Identify which cell holds the provided text, then report its (x, y) central coordinate. 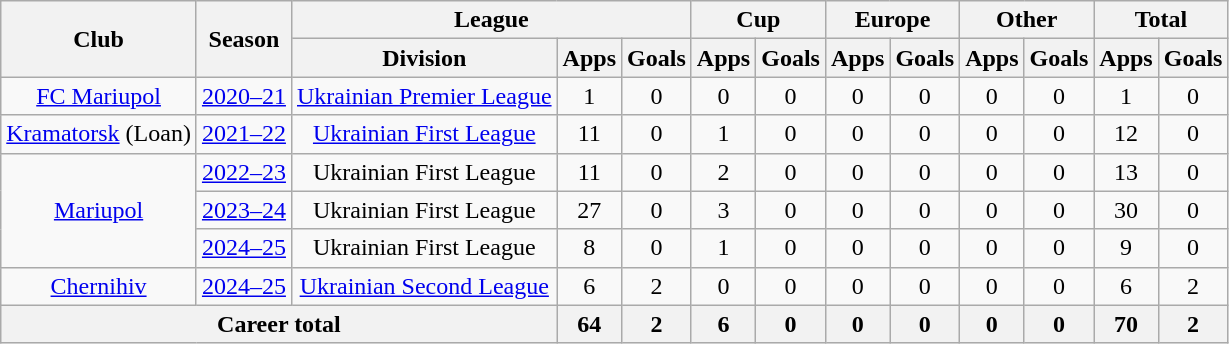
2021–22 (244, 134)
Club (99, 39)
Career total (279, 324)
2022–23 (244, 172)
Mariupol (99, 210)
Division (424, 58)
Europe (892, 20)
Ukrainian Second League (424, 286)
Other (1027, 20)
FC Mariupol (99, 96)
30 (1126, 210)
Total (1161, 20)
64 (589, 324)
League (491, 20)
8 (589, 248)
9 (1126, 248)
Season (244, 39)
13 (1126, 172)
Kramatorsk (Loan) (99, 134)
Cup (758, 20)
27 (589, 210)
2020–21 (244, 96)
12 (1126, 134)
Chernihiv (99, 286)
3 (723, 210)
70 (1126, 324)
Ukrainian Premier League (424, 96)
2023–24 (244, 210)
